Detect which cell encompasses the target text, then output its [x, y] center coordinate. 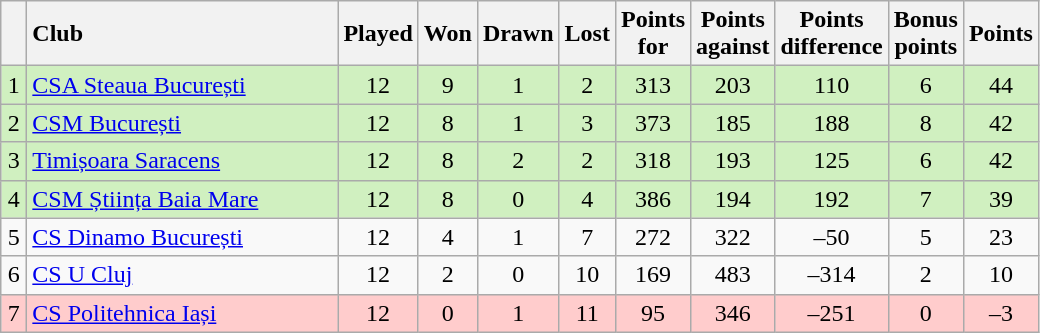
193 [733, 161]
–251 [832, 313]
CS Dinamo București [182, 237]
373 [652, 123]
–50 [832, 237]
Points [1000, 34]
23 [1000, 237]
CS Politehnica Iași [182, 313]
203 [733, 85]
169 [652, 275]
Timișoara Saracens [182, 161]
386 [652, 199]
110 [832, 85]
483 [733, 275]
39 [1000, 199]
Club [182, 34]
44 [1000, 85]
188 [832, 123]
CS U Cluj [182, 275]
9 [448, 85]
272 [652, 237]
–3 [1000, 313]
346 [733, 313]
Points difference [832, 34]
Drawn [518, 34]
–314 [832, 275]
185 [733, 123]
11 [587, 313]
Won [448, 34]
Points for [652, 34]
Bonus points [926, 34]
CSA Steaua București [182, 85]
95 [652, 313]
CSM Știința Baia Mare [182, 199]
318 [652, 161]
CSM București [182, 123]
Points against [733, 34]
322 [733, 237]
Played [378, 34]
125 [832, 161]
313 [652, 85]
194 [733, 199]
Lost [587, 34]
192 [832, 199]
